Search for the cell housing the specified text and yield its [x, y] center coordinate. 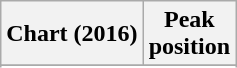
Chart (2016) [72, 34]
Peakposition [189, 34]
